From the cell containing the given text, extract its center point as [x, y] coordinate. 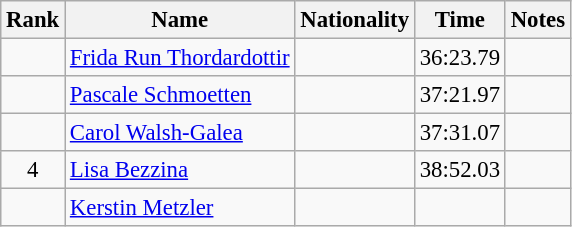
38:52.03 [460, 170]
Frida Run Thordardottir [180, 58]
Rank [33, 20]
Lisa Bezzina [180, 170]
Pascale Schmoetten [180, 95]
4 [33, 170]
Nationality [354, 20]
Kerstin Metzler [180, 208]
Notes [538, 20]
Name [180, 20]
37:21.97 [460, 95]
36:23.79 [460, 58]
Time [460, 20]
37:31.07 [460, 133]
Carol Walsh-Galea [180, 133]
